Scan for the cell matching the given text and deliver its [x, y] coordinate at center. 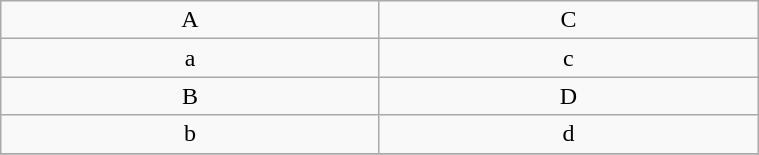
A [190, 20]
c [568, 58]
a [190, 58]
d [568, 134]
C [568, 20]
b [190, 134]
B [190, 96]
D [568, 96]
